Return the (X, Y) coordinate for the center point of the cell that contains the specified text.  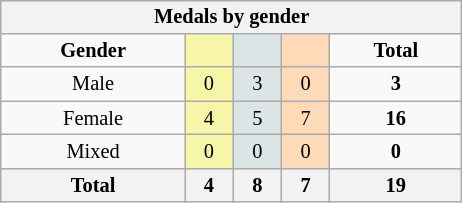
8 (257, 185)
16 (396, 118)
Male (92, 84)
19 (396, 185)
5 (257, 118)
Mixed (92, 152)
Female (92, 118)
Gender (92, 51)
Medals by gender (231, 17)
